Locate the cell with the specified text and output its [x, y] center coordinate. 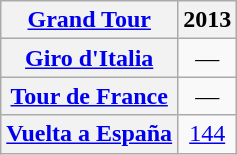
144 [208, 134]
Vuelta a España [90, 134]
2013 [208, 20]
Grand Tour [90, 20]
Giro d'Italia [90, 58]
Tour de France [90, 96]
